Find where the given text appears and provide that cell's center as [x, y] coordinate. 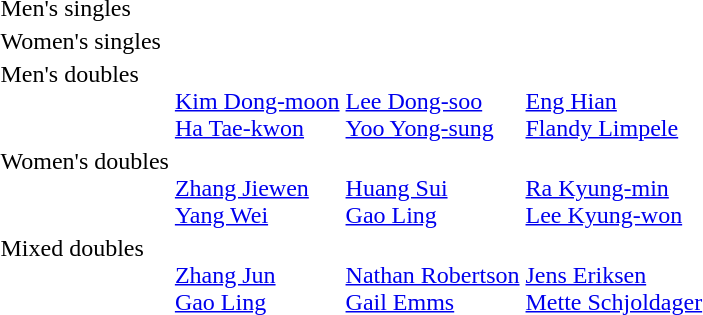
Lee Dong-sooYoo Yong-sung [432, 101]
Huang SuiGao Ling [432, 188]
Zhang JiewenYang Wei [257, 188]
Kim Dong-moonHa Tae-kwon [257, 101]
